Scan for the cell matching the given text and deliver its (X, Y) coordinate at center. 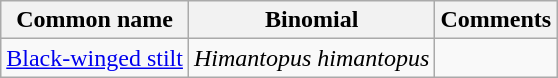
Binomial (311, 20)
Himantopus himantopus (311, 58)
Common name (95, 20)
Comments (496, 20)
Black-winged stilt (95, 58)
